Find where the given text appears and provide that cell's center as (x, y) coordinate. 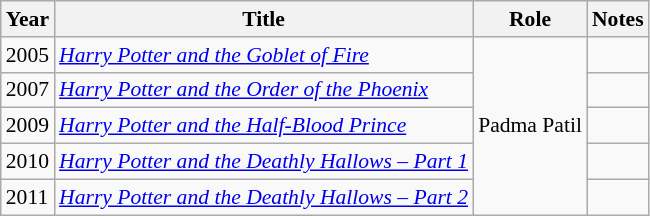
2005 (28, 55)
Harry Potter and the Order of the Phoenix (264, 90)
Padma Patil (530, 126)
Notes (618, 19)
2010 (28, 162)
2011 (28, 197)
Harry Potter and the Deathly Hallows – Part 2 (264, 197)
Harry Potter and the Goblet of Fire (264, 55)
Year (28, 19)
2007 (28, 90)
Title (264, 19)
Role (530, 19)
2009 (28, 126)
Harry Potter and the Deathly Hallows – Part 1 (264, 162)
Harry Potter and the Half-Blood Prince (264, 126)
